Capture the cell that displays the provided text and extract its [X, Y] central coordinate. 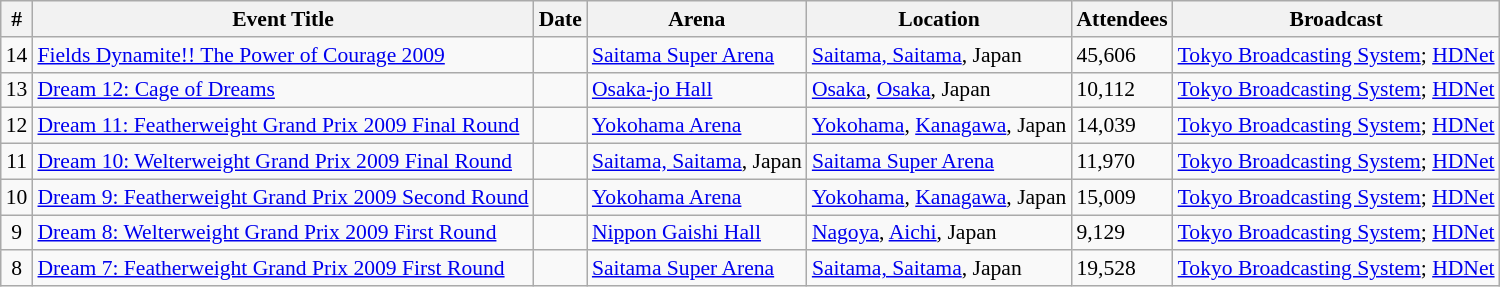
# [17, 19]
15,009 [1122, 197]
Dream 9: Featherweight Grand Prix 2009 Second Round [282, 197]
Arena [697, 19]
12 [17, 126]
19,528 [1122, 269]
Dream 8: Welterweight Grand Prix 2009 First Round [282, 233]
9,129 [1122, 233]
Osaka, Osaka, Japan [940, 90]
Nagoya, Aichi, Japan [940, 233]
45,606 [1122, 55]
11,970 [1122, 162]
10,112 [1122, 90]
Dream 11: Featherweight Grand Prix 2009 Final Round [282, 126]
Dream 7: Featherweight Grand Prix 2009 First Round [282, 269]
Dream 12: Cage of Dreams [282, 90]
Event Title [282, 19]
8 [17, 269]
14,039 [1122, 126]
Date [560, 19]
Dream 10: Welterweight Grand Prix 2009 Final Round [282, 162]
14 [17, 55]
Fields Dynamite!! The Power of Courage 2009 [282, 55]
11 [17, 162]
13 [17, 90]
Broadcast [1336, 19]
10 [17, 197]
Osaka-jo Hall [697, 90]
9 [17, 233]
Location [940, 19]
Nippon Gaishi Hall [697, 233]
Attendees [1122, 19]
